Return the [x, y] coordinate for the center point of the cell that contains the specified text.  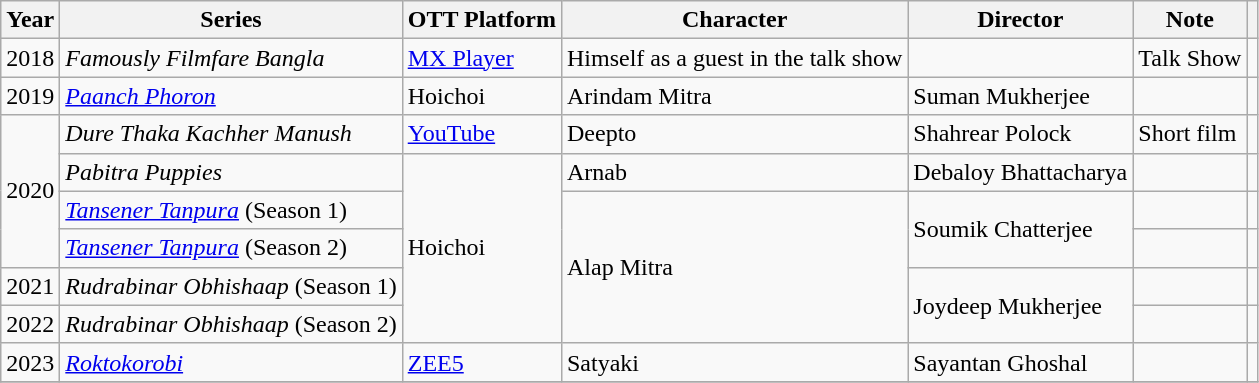
Note [1190, 20]
Talk Show [1190, 58]
OTT Platform [482, 20]
Director [1020, 20]
2021 [30, 286]
Soumik Chatterjee [1020, 229]
Joydeep Mukherjee [1020, 305]
MX Player [482, 58]
Sayantan Ghoshal [1020, 362]
Series [231, 20]
Debaloy Bhattacharya [1020, 172]
Deepto [734, 134]
2020 [30, 191]
Shahrear Polock [1020, 134]
2019 [30, 96]
Satyaki [734, 362]
2023 [30, 362]
Arindam Mitra [734, 96]
Tansener Tanpura (Season 2) [231, 248]
Alap Mitra [734, 267]
Famously Filmfare Bangla [231, 58]
Rudrabinar Obhishaap (Season 1) [231, 286]
YouTube [482, 134]
Rudrabinar Obhishaap (Season 2) [231, 324]
Roktokorobi [231, 362]
Himself as a guest in the talk show [734, 58]
2018 [30, 58]
Arnab [734, 172]
2022 [30, 324]
Dure Thaka Kachher Manush [231, 134]
Tansener Tanpura (Season 1) [231, 210]
Paanch Phoron [231, 96]
Pabitra Puppies [231, 172]
Character [734, 20]
Year [30, 20]
Short film [1190, 134]
ZEE5 [482, 362]
Suman Mukherjee [1020, 96]
